Pinpoint the cell where the given text exists, returning its (X, Y) midpoint coordinate. 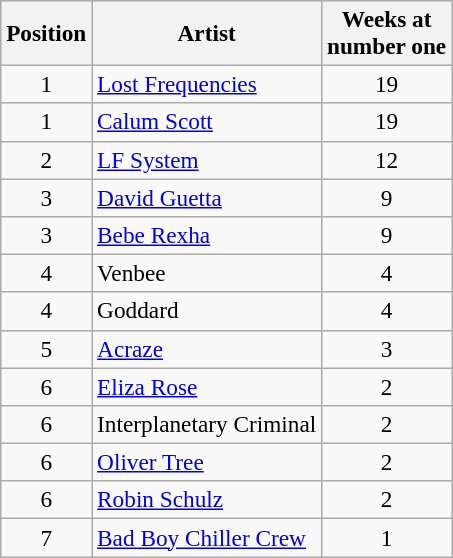
Goddard (207, 311)
David Guetta (207, 197)
Weeks atnumber one (387, 32)
Bad Boy Chiller Crew (207, 537)
Venbee (207, 273)
Eliza Rose (207, 386)
Interplanetary Criminal (207, 424)
Acraze (207, 349)
Lost Frequencies (207, 84)
5 (46, 349)
Oliver Tree (207, 462)
Robin Schulz (207, 500)
Calum Scott (207, 122)
LF System (207, 160)
12 (387, 160)
7 (46, 537)
Position (46, 32)
Bebe Rexha (207, 235)
Artist (207, 32)
